Provide the [x, y] coordinate of the cell's center where the given text is located.  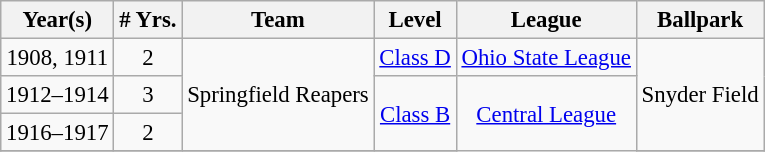
League [546, 20]
Class D [415, 58]
Ballpark [700, 20]
1916–1917 [58, 133]
Ohio State League [546, 58]
Springfield Reapers [278, 96]
3 [148, 95]
1912–1914 [58, 95]
Level [415, 20]
# Yrs. [148, 20]
Team [278, 20]
Snyder Field [700, 96]
Year(s) [58, 20]
1908, 1911 [58, 58]
Class B [415, 114]
Central League [546, 114]
